Extract the [x, y] coordinate from the center of the cell holding the provided text.  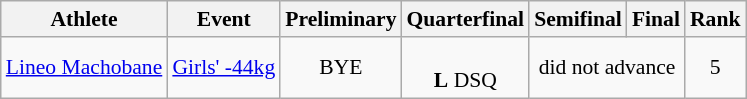
Event [224, 19]
Lineo Machobane [84, 68]
Quarterfinal [466, 19]
Girls' -44kg [224, 68]
Semifinal [578, 19]
5 [716, 68]
did not advance [607, 68]
Athlete [84, 19]
BYE [340, 68]
Preliminary [340, 19]
Rank [716, 19]
Final [656, 19]
L DSQ [466, 68]
